Detect which cell encompasses the target text, then output its [X, Y] center coordinate. 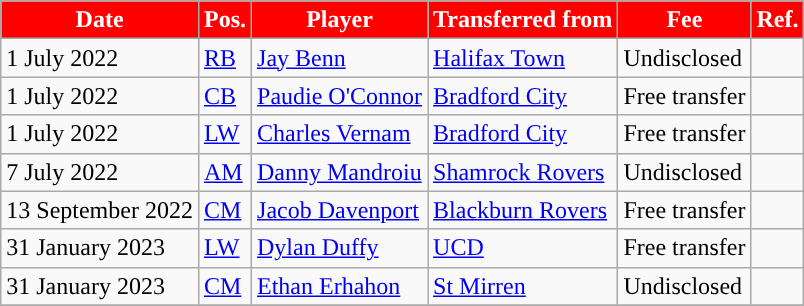
Ethan Erhahon [340, 286]
Fee [684, 20]
Halifax Town [523, 58]
RB [224, 58]
UCD [523, 248]
Jay Benn [340, 58]
Charles Vernam [340, 134]
7 July 2022 [100, 172]
Transferred from [523, 20]
Jacob Davenport [340, 210]
Blackburn Rovers [523, 210]
Pos. [224, 20]
Paudie O'Connor [340, 96]
St Mirren [523, 286]
CB [224, 96]
Player [340, 20]
13 September 2022 [100, 210]
Dylan Duffy [340, 248]
Shamrock Rovers [523, 172]
Date [100, 20]
Danny Mandroiu [340, 172]
AM [224, 172]
Ref. [778, 20]
